Detect which cell encompasses the target text, then output its [X, Y] center coordinate. 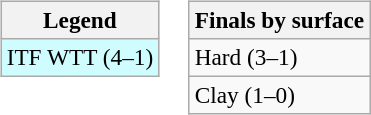
Finals by surface [279, 20]
ITF WTT (4–1) [80, 57]
Clay (1–0) [279, 95]
Legend [80, 20]
Hard (3–1) [279, 57]
